Find where the given text appears and provide that cell's center as [X, Y] coordinate. 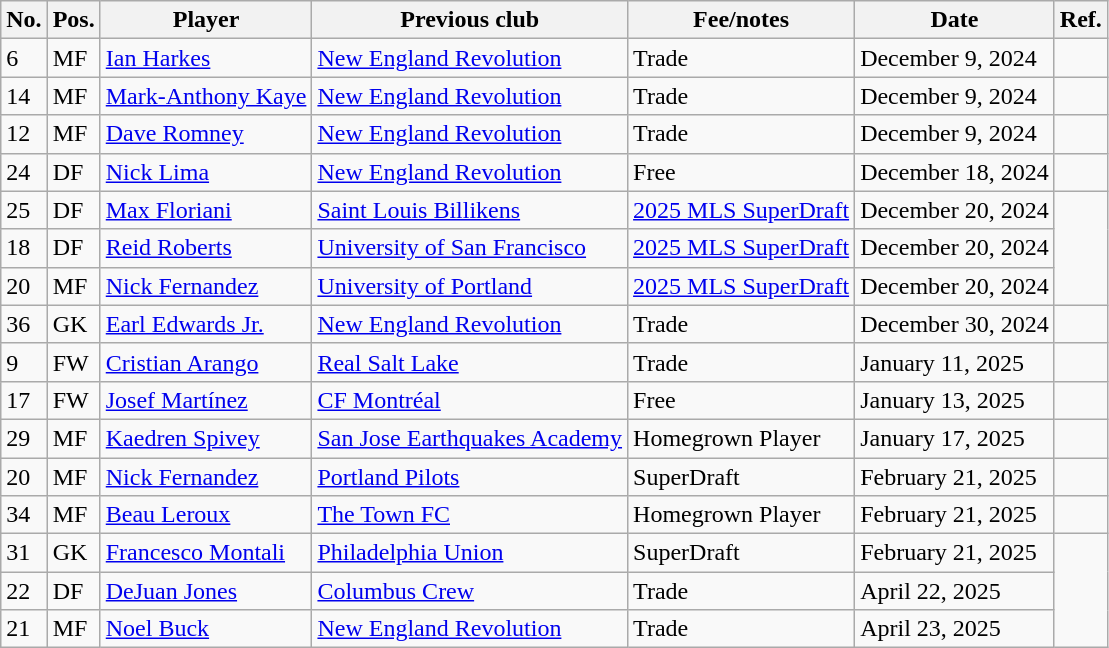
14 [24, 96]
January 17, 2025 [955, 438]
24 [24, 172]
Previous club [470, 20]
January 13, 2025 [955, 400]
December 30, 2024 [955, 324]
34 [24, 515]
Noel Buck [206, 629]
Player [206, 20]
University of San Francisco [470, 248]
Earl Edwards Jr. [206, 324]
Pos. [74, 20]
Ian Harkes [206, 58]
Date [955, 20]
CF Montréal [470, 400]
Columbus Crew [470, 591]
No. [24, 20]
Nick Lima [206, 172]
Philadelphia Union [470, 553]
Reid Roberts [206, 248]
Ref. [1080, 20]
Francesco Montali [206, 553]
April 22, 2025 [955, 591]
The Town FC [470, 515]
17 [24, 400]
21 [24, 629]
6 [24, 58]
Saint Louis Billikens [470, 210]
January 11, 2025 [955, 362]
Beau Leroux [206, 515]
December 18, 2024 [955, 172]
Josef Martínez [206, 400]
Real Salt Lake [470, 362]
Mark-Anthony Kaye [206, 96]
San Jose Earthquakes Academy [470, 438]
22 [24, 591]
31 [24, 553]
12 [24, 134]
18 [24, 248]
Kaedren Spivey [206, 438]
25 [24, 210]
University of Portland [470, 286]
Dave Romney [206, 134]
April 23, 2025 [955, 629]
DeJuan Jones [206, 591]
Cristian Arango [206, 362]
29 [24, 438]
Max Floriani [206, 210]
9 [24, 362]
36 [24, 324]
Portland Pilots [470, 477]
Fee/notes [742, 20]
